Pinpoint the cell where the given text exists, returning its (X, Y) midpoint coordinate. 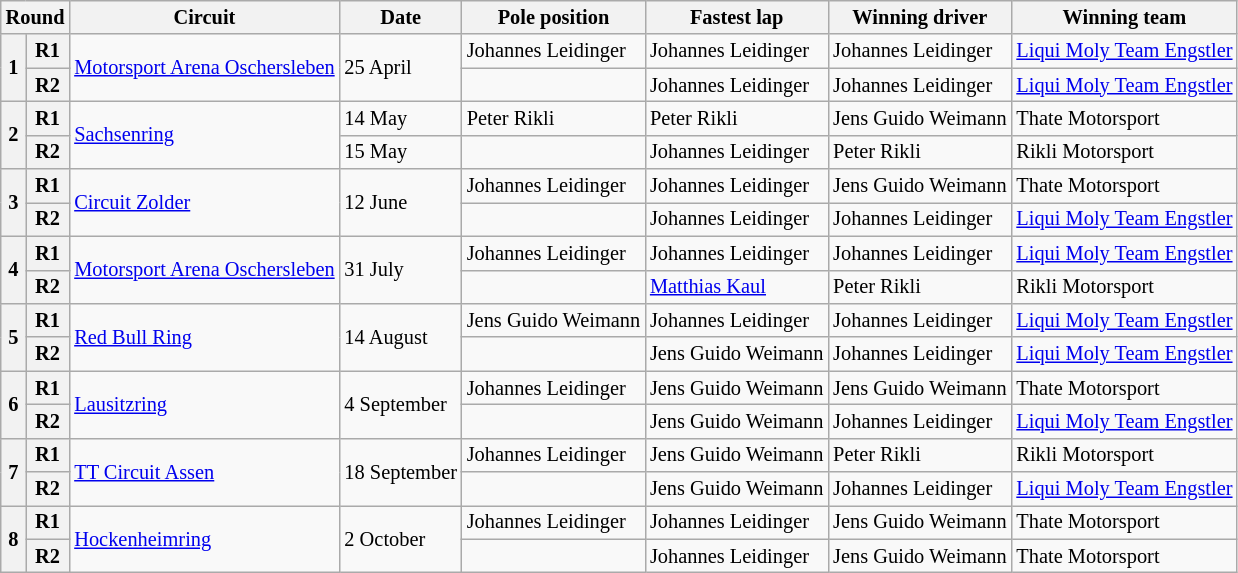
25 April (400, 68)
8 (14, 538)
7 (14, 472)
2 October (400, 538)
Matthias Kaul (736, 287)
4 September (400, 404)
Circuit (204, 17)
Winning team (1124, 17)
3 (14, 202)
Hockenheimring (204, 538)
Fastest lap (736, 17)
31 July (400, 270)
15 May (400, 152)
12 June (400, 202)
2 (14, 134)
Lausitzring (204, 404)
Circuit Zolder (204, 202)
Pole position (554, 17)
6 (14, 404)
18 September (400, 472)
Date (400, 17)
14 May (400, 118)
Round (36, 17)
TT Circuit Assen (204, 472)
Sachsenring (204, 134)
14 August (400, 336)
Red Bull Ring (204, 336)
4 (14, 270)
Winning driver (920, 17)
5 (14, 336)
1 (14, 68)
